Search for the cell housing the specified text and yield its (x, y) center coordinate. 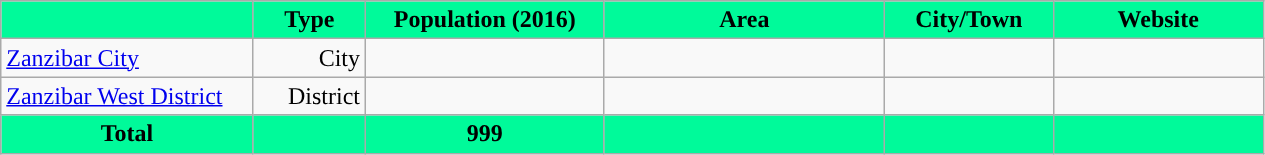
Population (2016) (486, 20)
Area (744, 20)
Website (1158, 20)
Zanzibar City (128, 58)
City (309, 58)
City/Town (969, 20)
Type (309, 20)
999 (486, 134)
District (309, 96)
Total (128, 134)
Zanzibar West District (128, 96)
